Find where the given text appears and provide that cell's center as [x, y] coordinate. 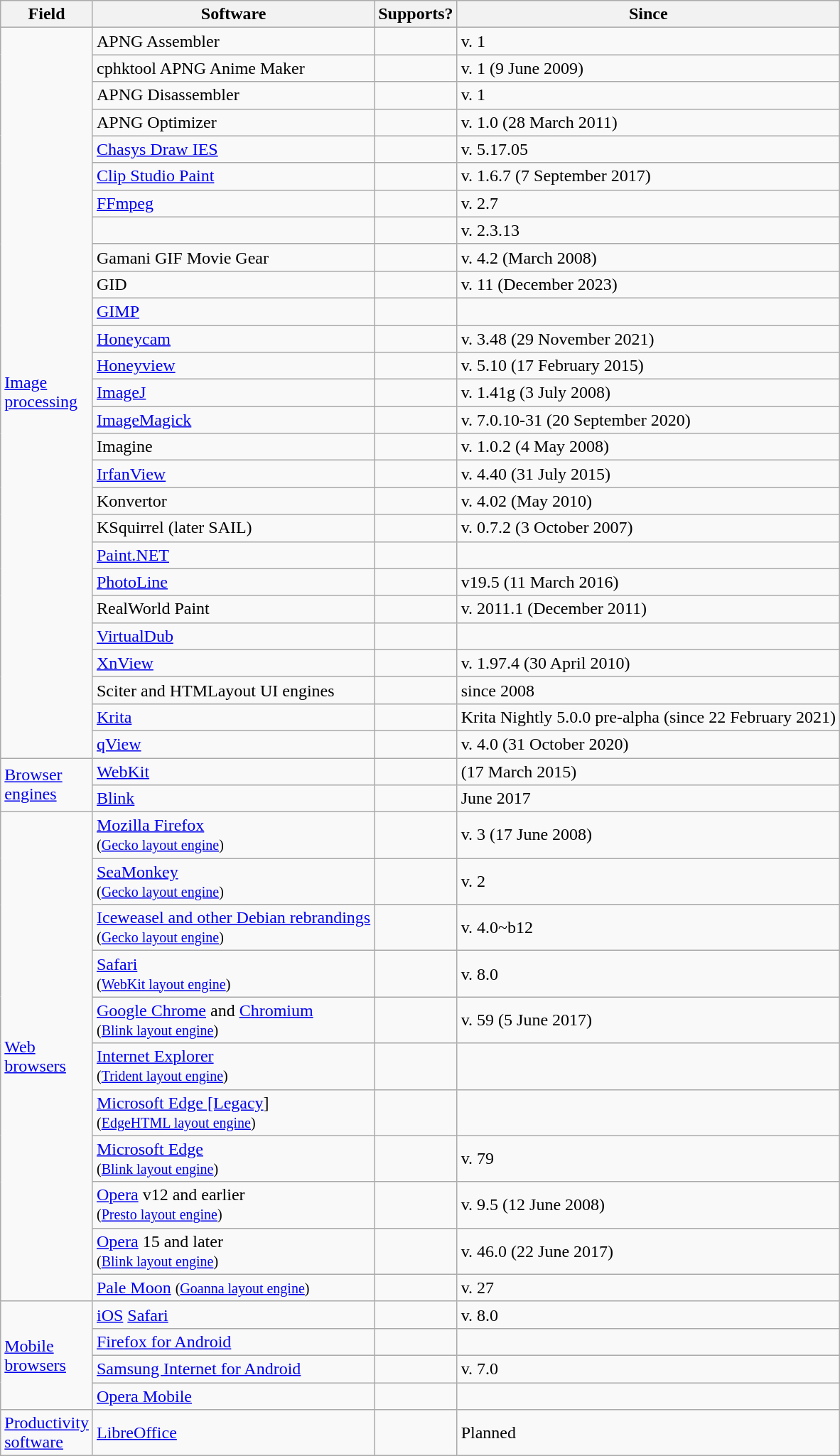
v. 4.0~b12 [648, 928]
v. 1.41g (3 July 2008) [648, 393]
Internet Explorer(Trident layout engine) [233, 1066]
since 2008 [648, 690]
(17 March 2015) [648, 771]
Opera 15 and later(Blink layout engine) [233, 1251]
APNG Assembler [233, 41]
v. 2.7 [648, 203]
Imagine [233, 447]
v. 11 (December 2023) [648, 284]
v. 5.10 (17 February 2015) [648, 366]
Safari(WebKit layout engine) [233, 974]
v. 0.7.2 (3 October 2007) [648, 528]
v. 9.5 (12 June 2008) [648, 1205]
FFmpeg [233, 203]
Samsung Internet for Android [233, 1369]
RealWorld Paint [233, 609]
Mobilebrowsers [47, 1355]
Blink [233, 799]
Gamani GIF Movie Gear [233, 257]
v. 2.3.13 [648, 230]
ImageMagick [233, 420]
GIMP [233, 311]
v. 7.0 [648, 1369]
KSquirrel (later SAIL) [233, 528]
Browserengines [47, 784]
ImageJ [233, 393]
Paint.NET [233, 555]
v. 2 [648, 881]
v. 1.6.7 (7 September 2017) [648, 176]
Field [47, 14]
Mozilla Firefox(Gecko layout engine) [233, 836]
Iceweasel and other Debian rebrandings(Gecko layout engine) [233, 928]
v. 4.02 (May 2010) [648, 501]
Opera Mobile [233, 1396]
XnView [233, 663]
IrfanView [233, 474]
v. 5.17.05 [648, 149]
v. 59 (5 June 2017) [648, 1020]
Opera v12 and earlier(Presto layout engine) [233, 1205]
Supports? [416, 14]
v. 3.48 (29 November 2021) [648, 339]
LibreOffice [233, 1433]
v. 4.2 (March 2008) [648, 257]
v. 7.0.10-31 (20 September 2020) [648, 420]
Krita Nightly 5.0.0 pre-alpha (since 22 February 2021) [648, 717]
Since [648, 14]
WebKit [233, 771]
Konvertor [233, 501]
v. 46.0 (22 June 2017) [648, 1251]
Microsoft Edge(Blink layout engine) [233, 1158]
Pale Moon (Goanna layout engine) [233, 1288]
Planned [648, 1433]
Firefox for Android [233, 1342]
June 2017 [648, 799]
v. 27 [648, 1288]
Microsoft Edge [Legacy](EdgeHTML layout engine) [233, 1113]
qView [233, 744]
Imageprocessing [47, 393]
Honeyview [233, 366]
Chasys Draw IES [233, 149]
SeaMonkey(Gecko layout engine) [233, 881]
Webbrowsers [47, 1057]
v. 2011.1 (December 2011) [648, 609]
APNG Disassembler [233, 95]
Clip Studio Paint [233, 176]
Honeycam [233, 339]
v19.5 (11 March 2016) [648, 582]
v. 1.0 (28 March 2011) [648, 122]
v. 4.0 (31 October 2020) [648, 744]
v. 1 (9 June 2009) [648, 68]
PhotoLine [233, 582]
Software [233, 14]
Productivitysoftware [47, 1433]
cphktool APNG Anime Maker [233, 68]
Google Chrome and Chromium(Blink layout engine) [233, 1020]
iOS Safari [233, 1315]
VirtualDub [233, 636]
APNG Optimizer [233, 122]
Sciter and HTMLayout UI engines [233, 690]
GID [233, 284]
v. 1.97.4 (30 April 2010) [648, 663]
v. 1.0.2 (4 May 2008) [648, 447]
Krita [233, 717]
v. 4.40 (31 July 2015) [648, 474]
v. 79 [648, 1158]
v. 3 (17 June 2008) [648, 836]
